Search for the cell housing the specified text and yield its (X, Y) center coordinate. 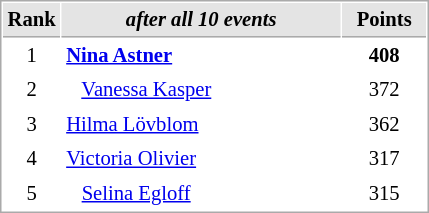
Rank (32, 20)
4 (32, 158)
1 (32, 56)
2 (32, 90)
408 (384, 56)
Selina Egloff (202, 194)
315 (384, 194)
Nina Astner (202, 56)
317 (384, 158)
362 (384, 124)
Hilma Lövblom (202, 124)
Vanessa Kasper (202, 90)
372 (384, 90)
after all 10 events (202, 20)
Victoria Olivier (202, 158)
Points (384, 20)
5 (32, 194)
3 (32, 124)
